Pinpoint the cell where the given text exists, returning its [x, y] midpoint coordinate. 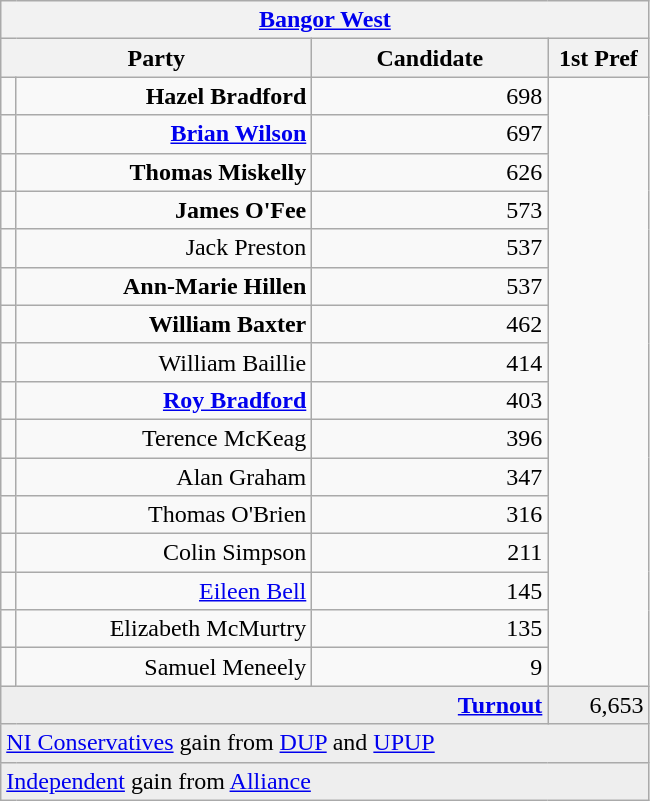
414 [430, 362]
Roy Bradford [164, 400]
9 [430, 667]
403 [430, 400]
Party [156, 58]
697 [430, 134]
462 [430, 324]
347 [430, 477]
396 [430, 438]
James O'Fee [164, 210]
6,653 [598, 705]
698 [430, 96]
Samuel Meneely [164, 667]
Colin Simpson [164, 553]
211 [430, 553]
Elizabeth McMurtry [164, 629]
1st Pref [598, 58]
Jack Preston [164, 248]
145 [430, 591]
Alan Graham [164, 477]
NI Conservatives gain from DUP and UPUP [325, 743]
135 [430, 629]
Terence McKeag [164, 438]
Hazel Bradford [164, 96]
626 [430, 172]
Eileen Bell [164, 591]
Ann-Marie Hillen [164, 286]
316 [430, 515]
Turnout [274, 705]
William Baillie [164, 362]
573 [430, 210]
William Baxter [164, 324]
Brian Wilson [164, 134]
Thomas Miskelly [164, 172]
Candidate [430, 58]
Thomas O'Brien [164, 515]
Independent gain from Alliance [325, 781]
Bangor West [325, 20]
